Detect which cell encompasses the target text, then output its (x, y) center coordinate. 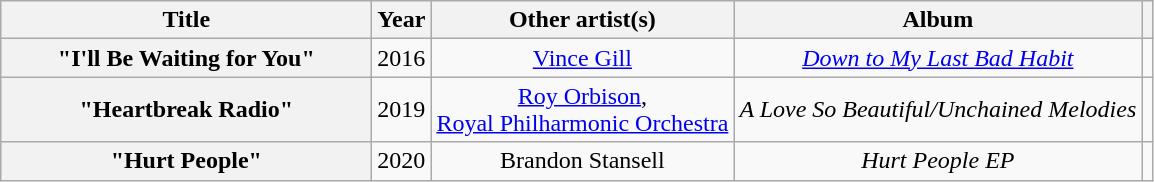
Title (186, 20)
Other artist(s) (582, 20)
Album (938, 20)
2019 (402, 110)
"Heartbreak Radio" (186, 110)
2020 (402, 161)
"I'll Be Waiting for You" (186, 58)
"Hurt People" (186, 161)
Roy Orbison,Royal Philharmonic Orchestra (582, 110)
Vince Gill (582, 58)
Year (402, 20)
2016 (402, 58)
Down to My Last Bad Habit (938, 58)
A Love So Beautiful/Unchained Melodies (938, 110)
Brandon Stansell (582, 161)
Hurt People EP (938, 161)
